From the cell containing the given text, extract its center point as [X, Y] coordinate. 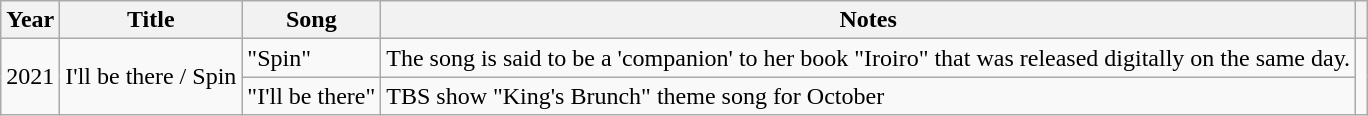
I'll be there / Spin [151, 77]
2021 [30, 77]
Title [151, 20]
TBS show "King's Brunch" theme song for October [868, 96]
"I'll be there" [312, 96]
The song is said to be a 'companion' to her book "Iroiro" that was released digitally on the same day. [868, 58]
"Spin" [312, 58]
Year [30, 20]
Song [312, 20]
Notes [868, 20]
